Pinpoint the cell where the given text exists, returning its (X, Y) midpoint coordinate. 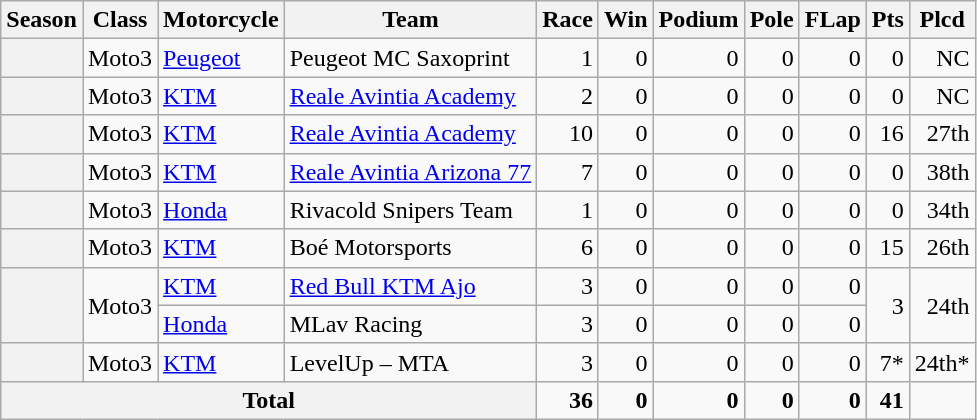
Total (269, 400)
Peugeot (222, 58)
Plcd (942, 20)
24th* (942, 362)
15 (888, 248)
FLap (832, 20)
Pole (772, 20)
7* (888, 362)
Peugeot MC Saxoprint (410, 58)
16 (888, 134)
26th (942, 248)
6 (568, 248)
Boé Motorsports (410, 248)
36 (568, 400)
41 (888, 400)
7 (568, 172)
24th (942, 305)
34th (942, 210)
Reale Avintia Arizona 77 (410, 172)
Pts (888, 20)
MLav Racing (410, 324)
38th (942, 172)
10 (568, 134)
Season (42, 20)
Race (568, 20)
Rivacold Snipers Team (410, 210)
2 (568, 96)
Win (626, 20)
Team (410, 20)
Motorcycle (222, 20)
Podium (698, 20)
Red Bull KTM Ajo (410, 286)
27th (942, 134)
LevelUp – MTA (410, 362)
Class (120, 20)
